For the text-containing cell, return its midpoint in [X, Y] coordinate format. 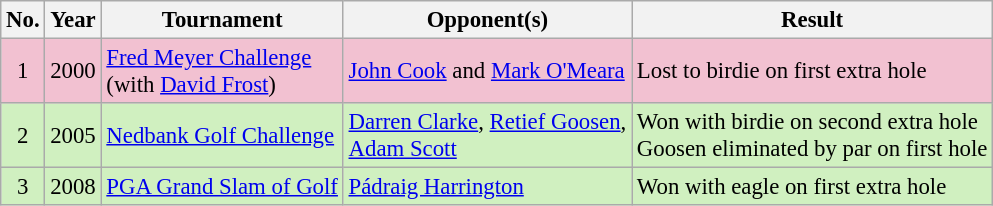
3 [23, 187]
Opponent(s) [487, 20]
Lost to birdie on first extra hole [812, 72]
John Cook and Mark O'Meara [487, 72]
Won with eagle on first extra hole [812, 187]
Won with birdie on second extra holeGoosen eliminated by par on first hole [812, 136]
Tournament [222, 20]
Pádraig Harrington [487, 187]
No. [23, 20]
2 [23, 136]
2008 [73, 187]
Nedbank Golf Challenge [222, 136]
1 [23, 72]
Darren Clarke, Retief Goosen, Adam Scott [487, 136]
2005 [73, 136]
Fred Meyer Challenge(with David Frost) [222, 72]
PGA Grand Slam of Golf [222, 187]
Result [812, 20]
2000 [73, 72]
Year [73, 20]
